From the cell containing the given text, extract its center point as [x, y] coordinate. 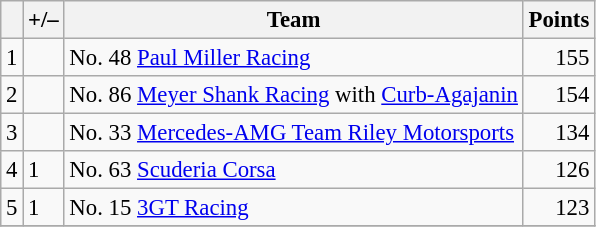
123 [558, 208]
154 [558, 95]
155 [558, 58]
No. 86 Meyer Shank Racing with Curb-Agajanin [294, 95]
5 [12, 208]
Points [558, 20]
126 [558, 170]
134 [558, 133]
No. 33 Mercedes-AMG Team Riley Motorsports [294, 133]
2 [12, 95]
No. 48 Paul Miller Racing [294, 58]
Team [294, 20]
+/– [44, 20]
No. 63 Scuderia Corsa [294, 170]
4 [12, 170]
No. 15 3GT Racing [294, 208]
3 [12, 133]
